Capture the cell that displays the provided text and extract its [X, Y] central coordinate. 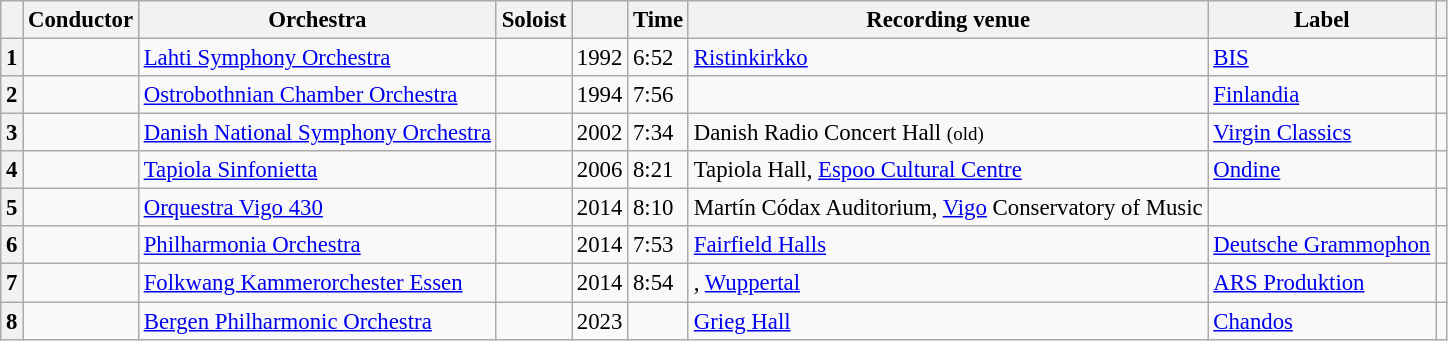
, Wuppertal [948, 283]
7:53 [658, 245]
1 [12, 58]
Bergen Philharmonic Orchestra [317, 321]
BIS [1322, 58]
6 [12, 245]
7:56 [658, 95]
8 [12, 321]
Grieg Hall [948, 321]
3 [12, 133]
2023 [600, 321]
Fairfield Halls [948, 245]
8:10 [658, 208]
Finlandia [1322, 95]
8:54 [658, 283]
Conductor [81, 20]
7 [12, 283]
Tapiola Sinfonietta [317, 170]
Philharmonia Orchestra [317, 245]
Virgin Classics [1322, 133]
1994 [600, 95]
Ondine [1322, 170]
Martín Códax Auditorium, Vigo Conservatory of Music [948, 208]
7:34 [658, 133]
6:52 [658, 58]
2002 [600, 133]
4 [12, 170]
Folkwang Kammerorchester Essen [317, 283]
Chandos [1322, 321]
Soloist [534, 20]
Danish National Symphony Orchestra [317, 133]
1992 [600, 58]
Orquestra Vigo 430 [317, 208]
Lahti Symphony Orchestra [317, 58]
Orchestra [317, 20]
5 [12, 208]
Deutsche Grammophon [1322, 245]
Ostrobothnian Chamber Orchestra [317, 95]
ARS Produktion [1322, 283]
2006 [600, 170]
8:21 [658, 170]
Time [658, 20]
2 [12, 95]
Tapiola Hall, Espoo Cultural Centre [948, 170]
Ristinkirkko [948, 58]
Label [1322, 20]
Danish Radio Concert Hall (old) [948, 133]
Recording venue [948, 20]
